Extract the [X, Y] coordinate from the center of the cell holding the provided text.  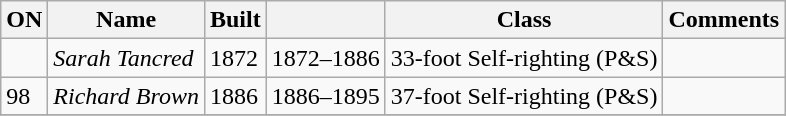
1886–1895 [326, 96]
33-foot Self-righting (P&S) [524, 58]
98 [24, 96]
Built [235, 20]
1886 [235, 96]
ON [24, 20]
Name [126, 20]
Class [524, 20]
Richard Brown [126, 96]
37-foot Self-righting (P&S) [524, 96]
1872–1886 [326, 58]
Comments [724, 20]
1872 [235, 58]
Sarah Tancred [126, 58]
